Capture the cell that displays the provided text and extract its [X, Y] central coordinate. 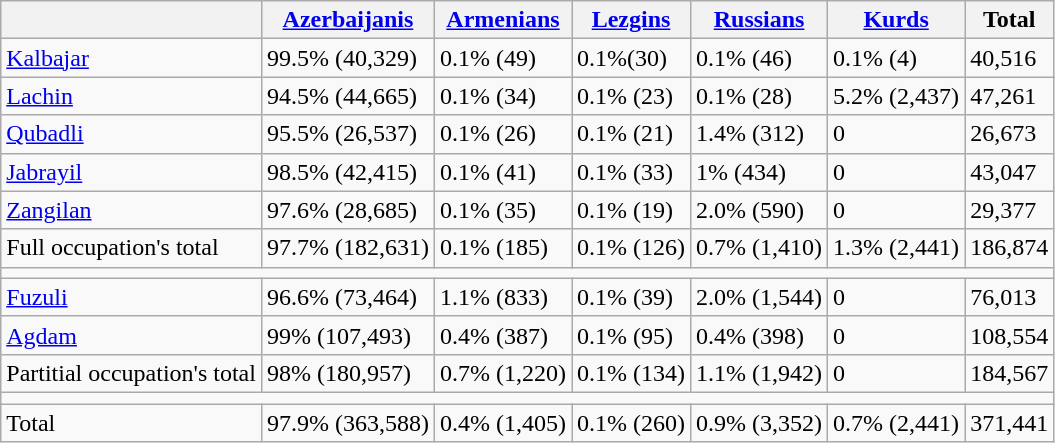
Lezgins [632, 20]
0.7% (2,441) [896, 423]
186,874 [1010, 248]
47,261 [1010, 96]
0.1% (23) [632, 96]
Zangilan [132, 210]
371,441 [1010, 423]
98% (180,957) [348, 373]
26,673 [1010, 134]
2.0% (590) [760, 210]
0.9% (3,352) [760, 423]
Azerbaijanis [348, 20]
Partitial occupation's total [132, 373]
95.5% (26,537) [348, 134]
0.1%(30) [632, 58]
0.1% (33) [632, 172]
Kurds [896, 20]
0.1% (185) [502, 248]
Lachin [132, 96]
Kalbajar [132, 58]
Qubadli [132, 134]
96.6% (73,464) [348, 297]
0.7% (1,220) [502, 373]
0.1% (260) [632, 423]
0.7% (1,410) [760, 248]
0.1% (35) [502, 210]
0.1% (134) [632, 373]
5.2% (2,437) [896, 96]
98.5% (42,415) [348, 172]
1% (434) [760, 172]
1.1% (833) [502, 297]
1.3% (2,441) [896, 248]
97.6% (28,685) [348, 210]
0.4% (1,405) [502, 423]
0.4% (387) [502, 335]
0.1% (126) [632, 248]
40,516 [1010, 58]
2.0% (1,544) [760, 297]
Armenians [502, 20]
Jabrayil [132, 172]
1.4% (312) [760, 134]
0.1% (21) [632, 134]
0.1% (4) [896, 58]
184,567 [1010, 373]
0.4% (398) [760, 335]
0.1% (39) [632, 297]
Fuzuli [132, 297]
0.1% (26) [502, 134]
43,047 [1010, 172]
0.1% (19) [632, 210]
Full occupation's total [132, 248]
0.1% (46) [760, 58]
97.9% (363,588) [348, 423]
Agdam [132, 335]
0.1% (41) [502, 172]
0.1% (95) [632, 335]
108,554 [1010, 335]
Russians [760, 20]
94.5% (44,665) [348, 96]
1.1% (1,942) [760, 373]
99.5% (40,329) [348, 58]
0.1% (49) [502, 58]
76,013 [1010, 297]
97.7% (182,631) [348, 248]
0.1% (34) [502, 96]
0.1% (28) [760, 96]
99% (107,493) [348, 335]
29,377 [1010, 210]
